Capture the cell that displays the provided text and extract its (X, Y) central coordinate. 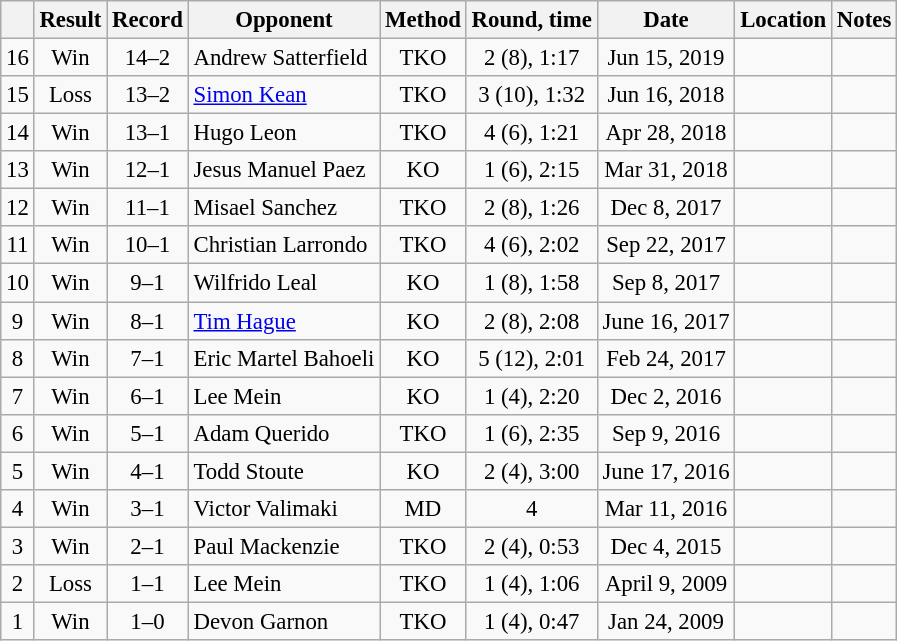
Wilfrido Leal (284, 283)
1–1 (148, 584)
2 (4), 0:53 (532, 546)
Hugo Leon (284, 133)
April 9, 2009 (666, 584)
9 (18, 321)
5–1 (148, 433)
June 17, 2016 (666, 471)
Todd Stoute (284, 471)
Devon Garnon (284, 621)
6 (18, 433)
Simon Kean (284, 95)
Apr 28, 2018 (666, 133)
Adam Querido (284, 433)
Misael Sanchez (284, 208)
5 (18, 471)
3–1 (148, 509)
13 (18, 170)
Method (424, 20)
Victor Valimaki (284, 509)
3 (10), 1:32 (532, 95)
Christian Larrondo (284, 245)
Jun 15, 2019 (666, 58)
11–1 (148, 208)
12–1 (148, 170)
1 (4), 0:47 (532, 621)
Sep 9, 2016 (666, 433)
1 (6), 2:35 (532, 433)
8 (18, 358)
4 (6), 2:02 (532, 245)
Mar 31, 2018 (666, 170)
12 (18, 208)
10 (18, 283)
14–2 (148, 58)
Paul Mackenzie (284, 546)
Feb 24, 2017 (666, 358)
15 (18, 95)
13–2 (148, 95)
5 (12), 2:01 (532, 358)
1 (6), 2:15 (532, 170)
Andrew Satterfield (284, 58)
2 (18, 584)
Sep 22, 2017 (666, 245)
1 (18, 621)
3 (18, 546)
11 (18, 245)
10–1 (148, 245)
8–1 (148, 321)
14 (18, 133)
2 (4), 3:00 (532, 471)
2–1 (148, 546)
June 16, 2017 (666, 321)
Notes (864, 20)
7–1 (148, 358)
2 (8), 2:08 (532, 321)
Jesus Manuel Paez (284, 170)
Dec 4, 2015 (666, 546)
2 (8), 1:26 (532, 208)
1–0 (148, 621)
Date (666, 20)
Jan 24, 2009 (666, 621)
1 (4), 2:20 (532, 396)
Mar 11, 2016 (666, 509)
Record (148, 20)
1 (4), 1:06 (532, 584)
Opponent (284, 20)
Dec 8, 2017 (666, 208)
1 (8), 1:58 (532, 283)
6–1 (148, 396)
Dec 2, 2016 (666, 396)
9–1 (148, 283)
Eric Martel Bahoeli (284, 358)
Location (784, 20)
MD (424, 509)
Tim Hague (284, 321)
Round, time (532, 20)
Sep 8, 2017 (666, 283)
13–1 (148, 133)
16 (18, 58)
2 (8), 1:17 (532, 58)
7 (18, 396)
4 (6), 1:21 (532, 133)
Jun 16, 2018 (666, 95)
4–1 (148, 471)
Result (70, 20)
